Scan for the cell matching the given text and deliver its (x, y) coordinate at center. 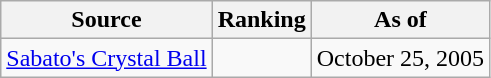
As of (400, 20)
Source (106, 20)
Ranking (262, 20)
Sabato's Crystal Ball (106, 58)
October 25, 2005 (400, 58)
